Output the (x, y) coordinate of the center of the cell containing the given text.  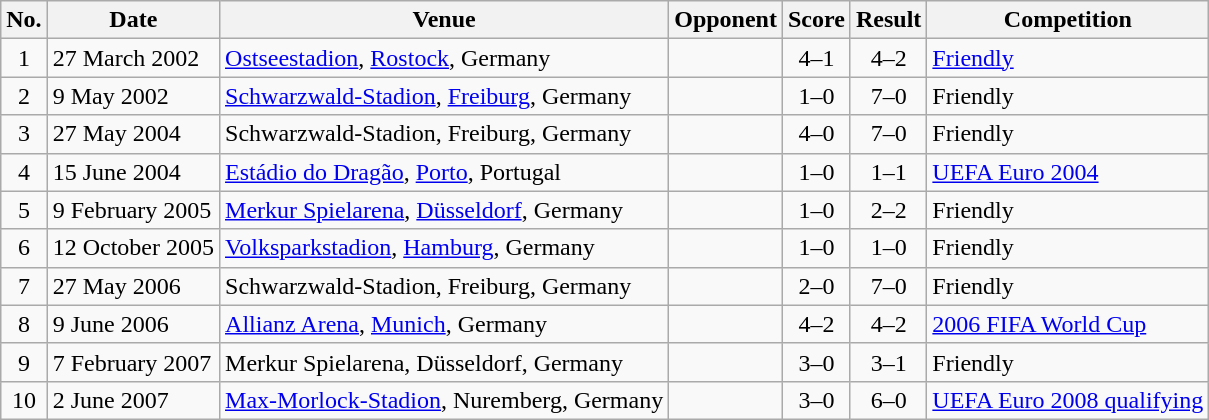
2 (24, 96)
1 (24, 58)
9 May 2002 (133, 96)
Ostseestadion, Rostock, Germany (444, 58)
15 June 2004 (133, 172)
4–0 (816, 134)
5 (24, 210)
12 October 2005 (133, 248)
27 May 2006 (133, 286)
2–2 (888, 210)
9 February 2005 (133, 210)
3 (24, 134)
3–1 (888, 362)
9 (24, 362)
10 (24, 400)
8 (24, 324)
Result (888, 20)
Competition (1068, 20)
Allianz Arena, Munich, Germany (444, 324)
4–1 (816, 58)
UEFA Euro 2008 qualifying (1068, 400)
9 June 2006 (133, 324)
27 May 2004 (133, 134)
6 (24, 248)
2–0 (816, 286)
Max-Morlock-Stadion, Nuremberg, Germany (444, 400)
Volksparkstadion, Hamburg, Germany (444, 248)
7 February 2007 (133, 362)
Venue (444, 20)
Opponent (726, 20)
4 (24, 172)
1–1 (888, 172)
6–0 (888, 400)
UEFA Euro 2004 (1068, 172)
2 June 2007 (133, 400)
Score (816, 20)
Date (133, 20)
Estádio do Dragão, Porto, Portugal (444, 172)
27 March 2002 (133, 58)
No. (24, 20)
7 (24, 286)
2006 FIFA World Cup (1068, 324)
